Capture the cell that displays the provided text and extract its (x, y) central coordinate. 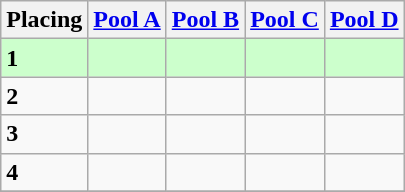
1 (44, 58)
Pool D (364, 20)
2 (44, 96)
Pool C (285, 20)
Pool A (127, 20)
Placing (44, 20)
Pool B (205, 20)
3 (44, 134)
4 (44, 172)
